Detect which cell encompasses the target text, then output its [X, Y] center coordinate. 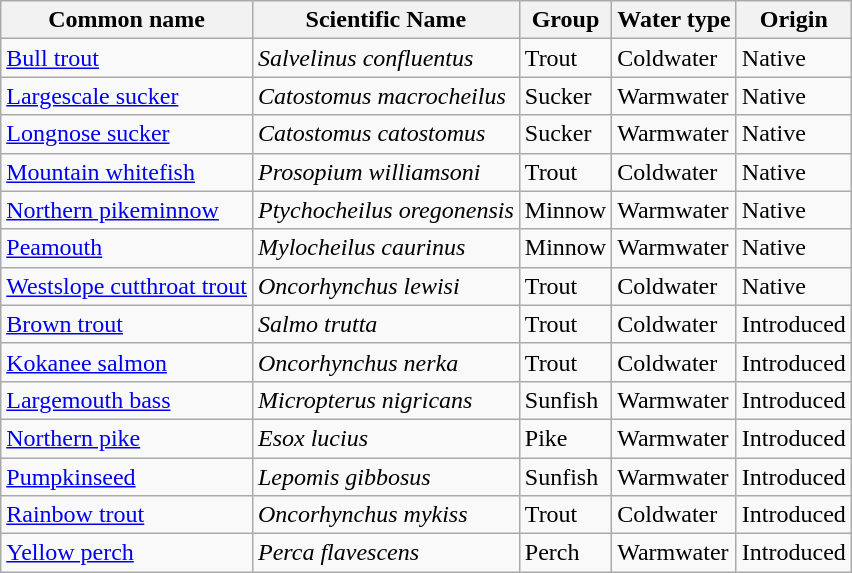
Catostomus macrocheilus [386, 96]
Rainbow trout [127, 515]
Esox lucius [386, 438]
Ptychocheilus oregonensis [386, 210]
Perca flavescens [386, 553]
Group [565, 20]
Mylocheilus caurinus [386, 248]
Common name [127, 20]
Perch [565, 553]
Northern pikeminnow [127, 210]
Lepomis gibbosus [386, 477]
Brown trout [127, 324]
Westslope cutthroat trout [127, 286]
Pike [565, 438]
Yellow perch [127, 553]
Peamouth [127, 248]
Oncorhynchus lewisi [386, 286]
Oncorhynchus nerka [386, 362]
Salmo trutta [386, 324]
Longnose sucker [127, 134]
Pumpkinseed [127, 477]
Kokanee salmon [127, 362]
Northern pike [127, 438]
Largemouth bass [127, 400]
Salvelinus confluentus [386, 58]
Mountain whitefish [127, 172]
Micropterus nigricans [386, 400]
Prosopium williamsoni [386, 172]
Bull trout [127, 58]
Largescale sucker [127, 96]
Catostomus catostomus [386, 134]
Water type [674, 20]
Origin [794, 20]
Oncorhynchus mykiss [386, 515]
Scientific Name [386, 20]
